Scan for the cell matching the given text and deliver its (x, y) coordinate at center. 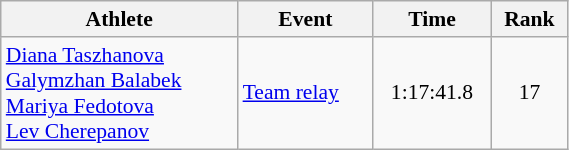
Time (432, 19)
17 (530, 93)
Team relay (306, 93)
Diana TaszhanovaGalymzhan BalabekMariya FedotovaLev Cherepanov (120, 93)
Rank (530, 19)
Athlete (120, 19)
1:17:41.8 (432, 93)
Event (306, 19)
